Return [x, y] of the center of cell containing provided text 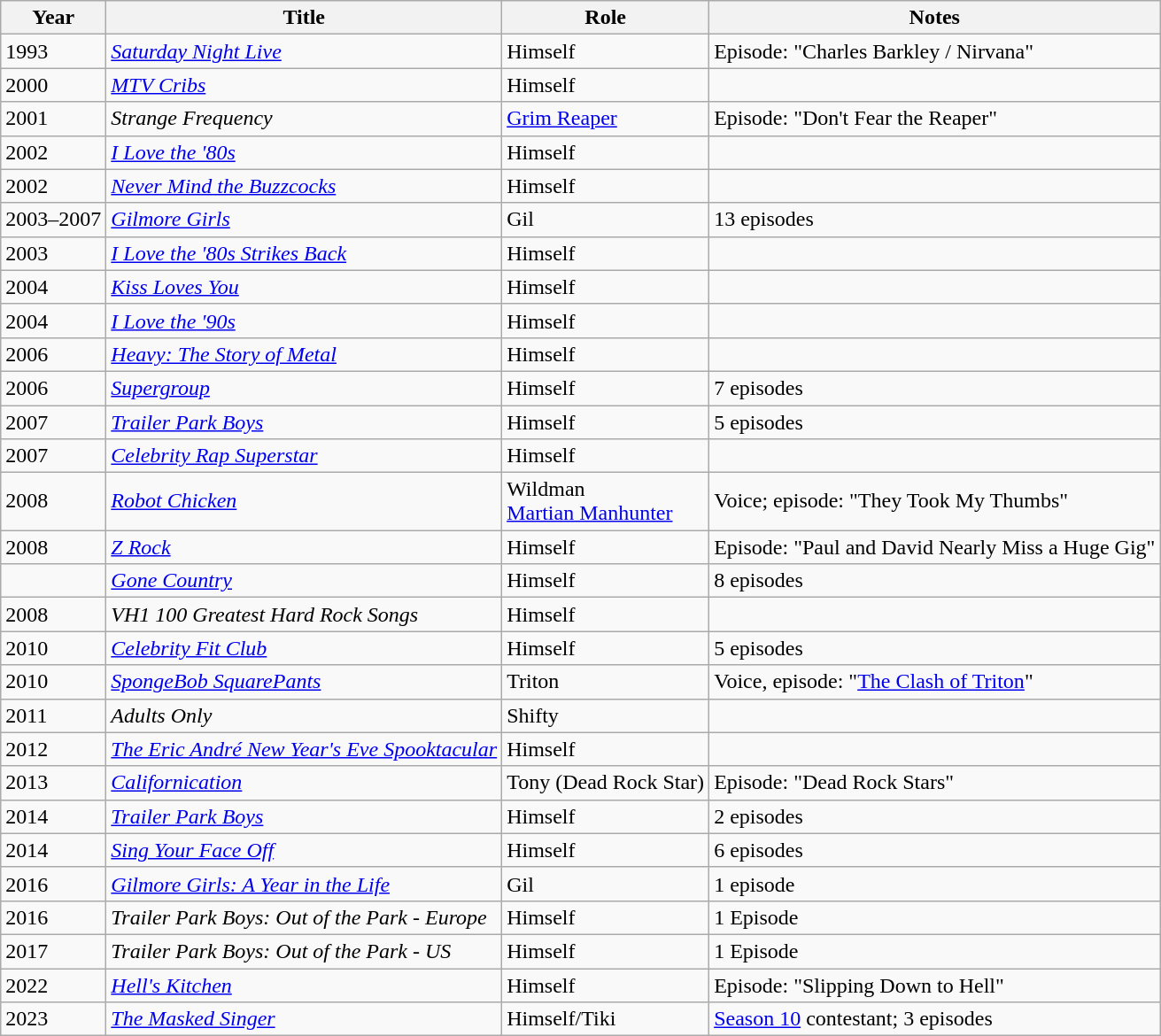
Gilmore Girls: A Year in the Life [305, 884]
I Love the '80s Strikes Back [305, 253]
Himself/Tiki [606, 1019]
Robot Chicken [305, 501]
I Love the '80s [305, 152]
Sing Your Face Off [305, 850]
Title [305, 18]
The Masked Singer [305, 1019]
2022 [53, 986]
2013 [53, 783]
Triton [606, 682]
Trailer Park Boys: Out of the Park - Europe [305, 917]
Grim Reaper [606, 119]
Never Mind the Buzzcocks [305, 186]
Z Rock [305, 547]
Hell's Kitchen [305, 986]
2023 [53, 1019]
Role [606, 18]
2012 [53, 749]
Voice; episode: "They Took My Thumbs" [935, 501]
Episode: "Dead Rock Stars" [935, 783]
Heavy: The Story of Metal [305, 354]
Episode: "Charles Barkley / Nirvana" [935, 51]
7 episodes [935, 388]
Celebrity Fit Club [305, 648]
Year [53, 18]
Notes [935, 18]
2001 [53, 119]
Episode: "Don't Fear the Reaper" [935, 119]
2000 [53, 85]
I Love the '90s [305, 321]
Californication [305, 783]
Strange Frequency [305, 119]
Saturday Night Live [305, 51]
2003 [53, 253]
2 episodes [935, 816]
Episode: "Paul and David Nearly Miss a Huge Gig" [935, 547]
WildmanMartian Manhunter [606, 501]
Shifty [606, 715]
Tony (Dead Rock Star) [606, 783]
Kiss Loves You [305, 287]
Gilmore Girls [305, 220]
SpongeBob SquarePants [305, 682]
6 episodes [935, 850]
Celebrity Rap Superstar [305, 456]
1 episode [935, 884]
Season 10 contestant; 3 episodes [935, 1019]
2017 [53, 951]
Adults Only [305, 715]
VH1 100 Greatest Hard Rock Songs [305, 615]
Supergroup [305, 388]
Voice, episode: "The Clash of Triton" [935, 682]
13 episodes [935, 220]
8 episodes [935, 581]
Trailer Park Boys: Out of the Park - US [305, 951]
MTV Cribs [305, 85]
The Eric André New Year's Eve Spooktacular [305, 749]
2011 [53, 715]
Episode: "Slipping Down to Hell" [935, 986]
Gone Country [305, 581]
1993 [53, 51]
2003–2007 [53, 220]
